Detect which cell encompasses the target text, then output its (x, y) center coordinate. 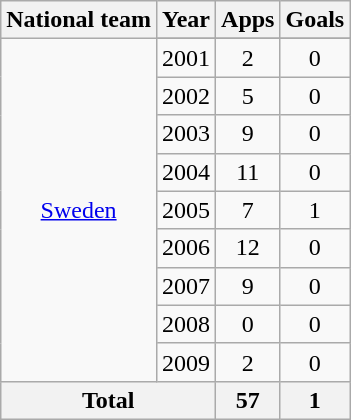
2006 (186, 248)
5 (248, 96)
2004 (186, 172)
National team (79, 20)
Sweden (79, 210)
2009 (186, 362)
2005 (186, 210)
12 (248, 248)
Year (186, 20)
2003 (186, 134)
11 (248, 172)
Apps (248, 20)
7 (248, 210)
2001 (186, 58)
Total (108, 400)
2002 (186, 96)
57 (248, 400)
2007 (186, 286)
Goals (315, 20)
2008 (186, 324)
